Detect which cell encompasses the target text, then output its [x, y] center coordinate. 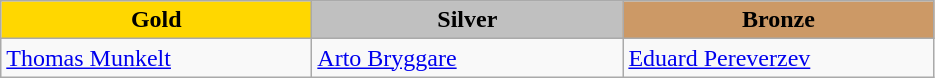
Eduard Pereverzev [778, 58]
Gold [156, 20]
Arto Bryggare [468, 58]
Silver [468, 20]
Thomas Munkelt [156, 58]
Bronze [778, 20]
